Identify which cell holds the provided text, then report its (x, y) central coordinate. 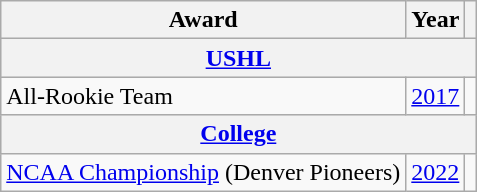
USHL (238, 58)
College (238, 134)
All-Rookie Team (204, 96)
2017 (436, 96)
Award (204, 20)
NCAA Championship (Denver Pioneers) (204, 172)
Year (436, 20)
2022 (436, 172)
